Scan for the cell matching the given text and deliver its (x, y) coordinate at center. 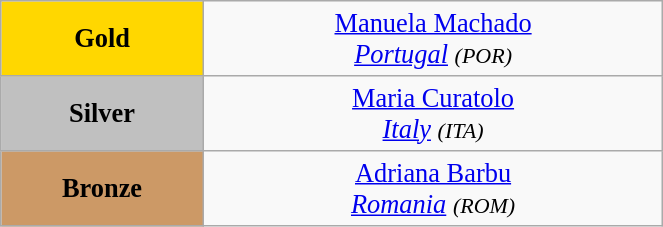
Adriana BarbuRomania (ROM) (433, 188)
Maria CuratoloItaly (ITA) (433, 112)
Gold (102, 38)
Bronze (102, 188)
Manuela MachadoPortugal (POR) (433, 38)
Silver (102, 112)
